From the cell containing the given text, extract its center point as (X, Y) coordinate. 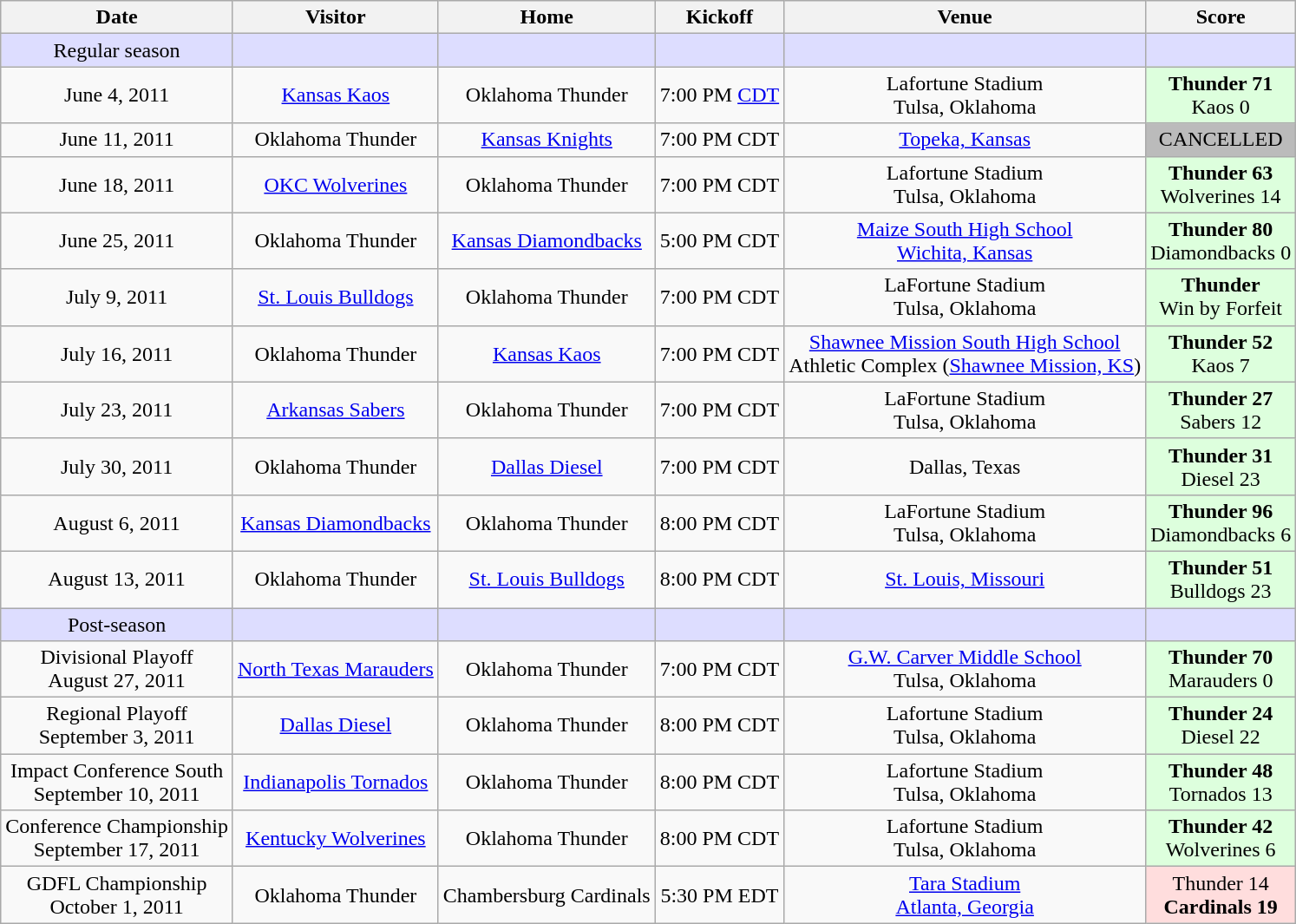
5:00 PM CDT (719, 241)
Thunder 63Wolverines 14 (1221, 184)
Topeka, Kansas (965, 140)
Arkansas Sabers (335, 410)
Venue (965, 17)
July 16, 2011 (117, 354)
Kentucky Wolverines (335, 838)
G.W. Carver Middle SchoolTulsa, Oklahoma (965, 670)
Thunder 80Diamondbacks 0 (1221, 241)
CANCELLED (1221, 140)
June 4, 2011 (117, 95)
North Texas Marauders (335, 670)
Post-season (117, 624)
Thunder 51Bulldogs 23 (1221, 580)
ThunderWin by Forfeit (1221, 297)
Tara StadiumAtlanta, Georgia (965, 895)
Divisional PlayoffAugust 27, 2011 (117, 670)
Thunder 14Cardinals 19 (1221, 895)
5:30 PM EDT (719, 895)
July 30, 2011 (117, 467)
Home (547, 17)
Dallas, Texas (965, 467)
Thunder 96Diamondbacks 6 (1221, 522)
June 11, 2011 (117, 140)
Score (1221, 17)
Thunder 31Diesel 23 (1221, 467)
Thunder 71Kaos 0 (1221, 95)
Thunder 70Marauders 0 (1221, 670)
Impact Conference SouthSeptember 10, 2011 (117, 783)
Thunder 24Diesel 22 (1221, 725)
Visitor (335, 17)
Maize South High SchoolWichita, Kansas (965, 241)
OKC Wolverines (335, 184)
Kickoff (719, 17)
Shawnee Mission South High SchoolAthletic Complex (Shawnee Mission, KS) (965, 354)
June 18, 2011 (117, 184)
Thunder 48Tornados 13 (1221, 783)
August 13, 2011 (117, 580)
July 23, 2011 (117, 410)
Conference ChampionshipSeptember 17, 2011 (117, 838)
Indianapolis Tornados (335, 783)
Kansas Knights (547, 140)
Chambersburg Cardinals (547, 895)
Thunder 42Wolverines 6 (1221, 838)
GDFL ChampionshipOctober 1, 2011 (117, 895)
Thunder 27Sabers 12 (1221, 410)
July 9, 2011 (117, 297)
Regional PlayoffSeptember 3, 2011 (117, 725)
St. Louis, Missouri (965, 580)
June 25, 2011 (117, 241)
Thunder 52Kaos 7 (1221, 354)
Regular season (117, 50)
August 6, 2011 (117, 522)
Date (117, 17)
